Return the [X, Y] coordinate for the center point of the cell that contains the specified text.  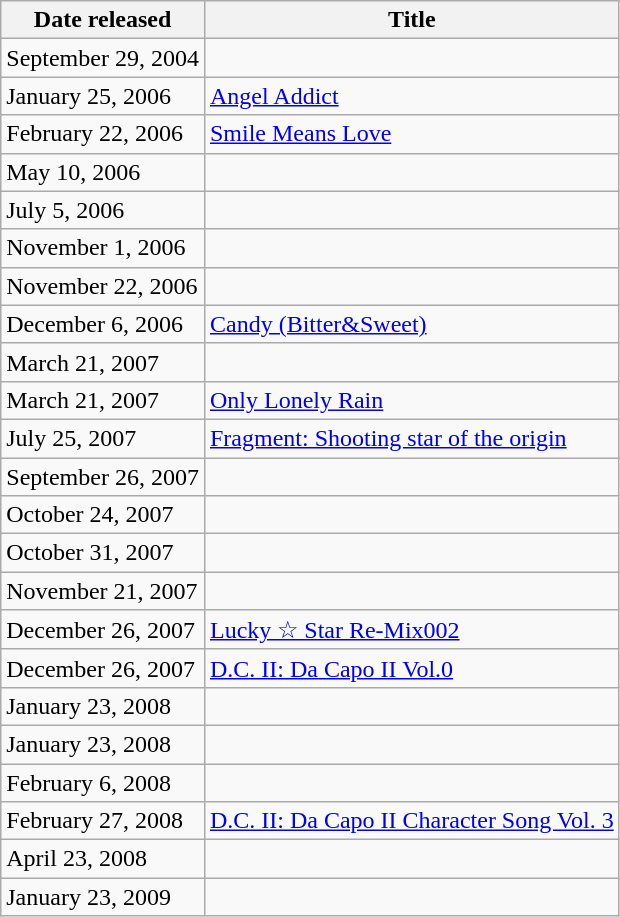
July 25, 2007 [103, 438]
Angel Addict [412, 96]
D.C. II: Da Capo II Vol.0 [412, 668]
February 27, 2008 [103, 821]
October 31, 2007 [103, 553]
November 22, 2006 [103, 286]
Title [412, 20]
January 23, 2009 [103, 897]
Fragment: Shooting star of the origin [412, 438]
September 29, 2004 [103, 58]
November 21, 2007 [103, 591]
February 6, 2008 [103, 783]
Date released [103, 20]
Lucky ☆ Star Re-Mix002 [412, 630]
October 24, 2007 [103, 515]
Only Lonely Rain [412, 400]
May 10, 2006 [103, 172]
December 6, 2006 [103, 324]
Candy (Bitter&Sweet) [412, 324]
April 23, 2008 [103, 859]
February 22, 2006 [103, 134]
January 25, 2006 [103, 96]
July 5, 2006 [103, 210]
September 26, 2007 [103, 477]
November 1, 2006 [103, 248]
D.C. II: Da Capo II Character Song Vol. 3 [412, 821]
Smile Means Love [412, 134]
